From the cell containing the given text, extract its center point as [x, y] coordinate. 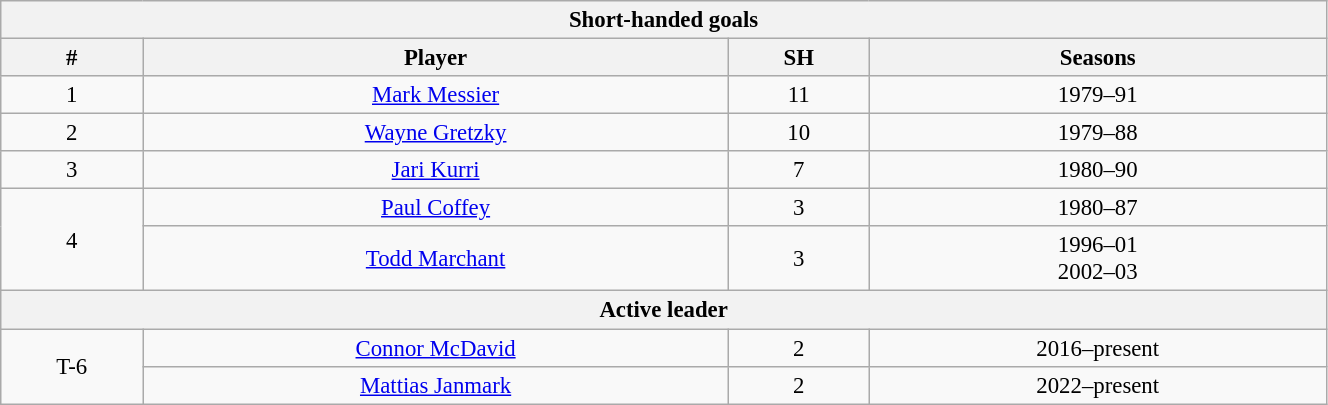
10 [798, 133]
1979–88 [1098, 133]
Seasons [1098, 58]
SH [798, 58]
1980–90 [1098, 170]
# [72, 58]
2022–present [1098, 385]
T-6 [72, 366]
11 [798, 95]
1980–87 [1098, 208]
Jari Kurri [436, 170]
4 [72, 240]
Mattias Janmark [436, 385]
Short-handed goals [664, 20]
Mark Messier [436, 95]
1 [72, 95]
Active leader [664, 310]
Wayne Gretzky [436, 133]
Connor McDavid [436, 348]
Paul Coffey [436, 208]
Player [436, 58]
Todd Marchant [436, 258]
7 [798, 170]
2016–present [1098, 348]
1996–012002–03 [1098, 258]
1979–91 [1098, 95]
